Scan for the cell matching the given text and deliver its (X, Y) coordinate at center. 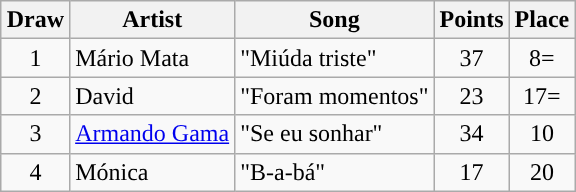
17= (542, 96)
1 (35, 58)
"Miúda triste" (334, 58)
Artist (152, 20)
10 (542, 134)
8= (542, 58)
Armando Gama (152, 134)
Draw (35, 20)
17 (472, 172)
Mónica (152, 172)
"Se eu sonhar" (334, 134)
20 (542, 172)
2 (35, 96)
"Foram momentos" (334, 96)
Points (472, 20)
3 (35, 134)
34 (472, 134)
37 (472, 58)
23 (472, 96)
Song (334, 20)
Mário Mata (152, 58)
"B-a-bá" (334, 172)
4 (35, 172)
David (152, 96)
Place (542, 20)
